Return (X, Y) of the center of cell containing provided text 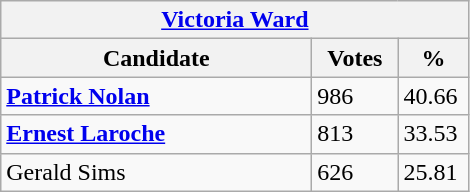
40.66 (434, 96)
33.53 (434, 134)
Patrick Nolan (156, 96)
Ernest Laroche (156, 134)
986 (355, 96)
Victoria Ward (235, 20)
25.81 (434, 172)
% (434, 58)
626 (355, 172)
813 (355, 134)
Candidate (156, 58)
Votes (355, 58)
Gerald Sims (156, 172)
